Detect which cell encompasses the target text, then output its [x, y] center coordinate. 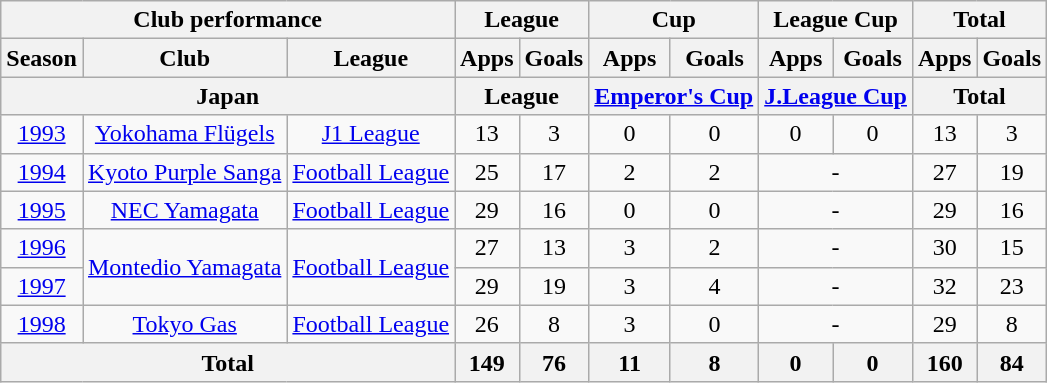
1998 [42, 324]
League Cup [836, 20]
25 [487, 172]
76 [554, 362]
Yokohama Flügels [184, 134]
1997 [42, 286]
1995 [42, 210]
149 [487, 362]
26 [487, 324]
J.League Cup [836, 96]
32 [944, 286]
84 [1012, 362]
30 [944, 248]
Kyoto Purple Sanga [184, 172]
Club [184, 58]
4 [714, 286]
NEC Yamagata [184, 210]
Emperor's Cup [674, 96]
Tokyo Gas [184, 324]
Season [42, 58]
1996 [42, 248]
160 [944, 362]
23 [1012, 286]
17 [554, 172]
Montedio Yamagata [184, 267]
15 [1012, 248]
11 [630, 362]
J1 League [371, 134]
1994 [42, 172]
Japan [228, 96]
Club performance [228, 20]
1993 [42, 134]
Cup [674, 20]
